For the text-containing cell, return its midpoint in [X, Y] coordinate format. 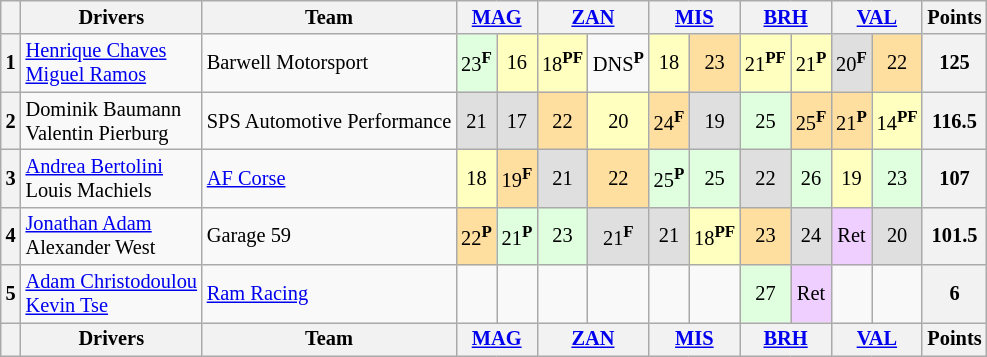
Garage 59 [329, 236]
20F [851, 63]
116.5 [954, 121]
107 [954, 178]
1 [11, 63]
23F [476, 63]
2 [11, 121]
125 [954, 63]
Andrea Bertolini Louis Machiels [112, 178]
AF Corse [329, 178]
16 [517, 63]
19F [517, 178]
17 [517, 121]
24F [669, 121]
Dominik Baumann Valentin Pierburg [112, 121]
25P [669, 178]
27 [766, 294]
Barwell Motorsport [329, 63]
3 [11, 178]
Jonathan Adam Alexander West [112, 236]
5 [11, 294]
101.5 [954, 236]
DNSP [618, 63]
Ram Racing [329, 294]
21F [618, 236]
25F [811, 121]
SPS Automotive Performance [329, 121]
24 [811, 236]
6 [954, 294]
26 [811, 178]
14PF [898, 121]
Henrique Chaves Miguel Ramos [112, 63]
21PF [766, 63]
4 [11, 236]
Adam Christodoulou Kevin Tse [112, 294]
22P [476, 236]
